Determine the (x, y) coordinate at the center of the cell enclosing the given text.  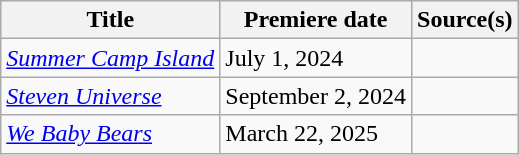
Summer Camp Island (110, 58)
Steven Universe (110, 96)
Premiere date (316, 20)
Source(s) (466, 20)
Title (110, 20)
We Baby Bears (110, 134)
September 2, 2024 (316, 96)
July 1, 2024 (316, 58)
March 22, 2025 (316, 134)
